Search for the cell housing the specified text and yield its [x, y] center coordinate. 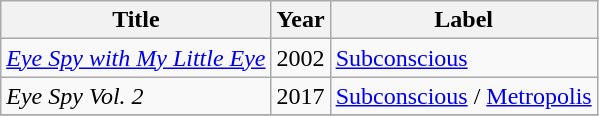
Eye Spy with My Little Eye [136, 58]
Eye Spy Vol. 2 [136, 96]
Subconscious [464, 58]
2002 [300, 58]
Title [136, 20]
Label [464, 20]
Year [300, 20]
2017 [300, 96]
Subconscious / Metropolis [464, 96]
